Scan for the cell matching the given text and deliver its (x, y) coordinate at center. 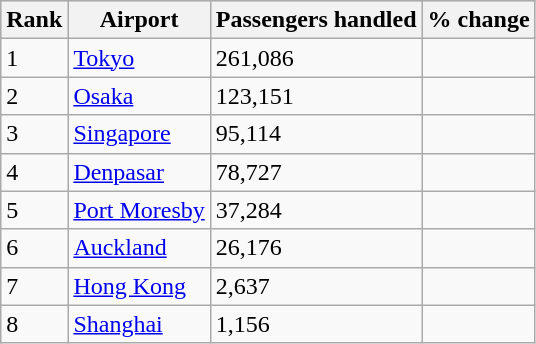
7 (34, 286)
Osaka (139, 96)
Hong Kong (139, 286)
% change (478, 20)
26,176 (316, 248)
5 (34, 210)
2 (34, 96)
Singapore (139, 134)
Auckland (139, 248)
261,086 (316, 58)
95,114 (316, 134)
2,637 (316, 286)
6 (34, 248)
78,727 (316, 172)
Port Moresby (139, 210)
1 (34, 58)
Passengers handled (316, 20)
Shanghai (139, 324)
1,156 (316, 324)
123,151 (316, 96)
3 (34, 134)
37,284 (316, 210)
8 (34, 324)
Tokyo (139, 58)
4 (34, 172)
Airport (139, 20)
Denpasar (139, 172)
Rank (34, 20)
